Output the (x, y) coordinate of the center of the cell containing the given text.  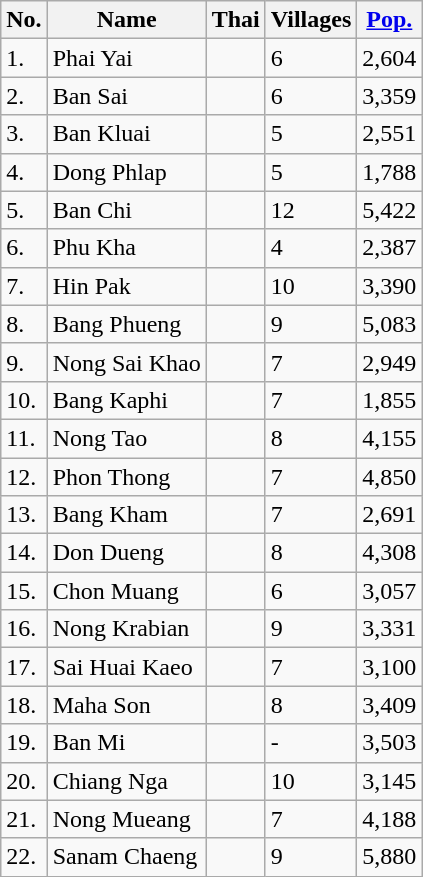
12 (311, 210)
20. (24, 781)
Phon Thong (126, 477)
18. (24, 705)
14. (24, 553)
Chiang Nga (126, 781)
12. (24, 477)
Bang Kaphi (126, 400)
4,155 (390, 438)
5. (24, 210)
Bang Phueng (126, 324)
Pop. (390, 20)
Sanam Chaeng (126, 857)
3,503 (390, 743)
9. (24, 362)
1,788 (390, 172)
Bang Kham (126, 515)
4. (24, 172)
Thai (236, 20)
Phu Kha (126, 248)
4,308 (390, 553)
1. (24, 58)
Villages (311, 20)
3,145 (390, 781)
4,188 (390, 819)
3,390 (390, 286)
Dong Phlap (126, 172)
Nong Krabian (126, 629)
Sai Huai Kaeo (126, 667)
22. (24, 857)
Ban Kluai (126, 134)
13. (24, 515)
Ban Chi (126, 210)
Ban Mi (126, 743)
2,387 (390, 248)
4 (311, 248)
- (311, 743)
19. (24, 743)
5,422 (390, 210)
Phai Yai (126, 58)
17. (24, 667)
2. (24, 96)
2,949 (390, 362)
3,100 (390, 667)
3,359 (390, 96)
Ban Sai (126, 96)
Nong Sai Khao (126, 362)
No. (24, 20)
3. (24, 134)
11. (24, 438)
Nong Tao (126, 438)
5,083 (390, 324)
Chon Muang (126, 591)
3,409 (390, 705)
6. (24, 248)
3,057 (390, 591)
Don Dueng (126, 553)
Maha Son (126, 705)
3,331 (390, 629)
2,691 (390, 515)
16. (24, 629)
15. (24, 591)
Nong Mueang (126, 819)
4,850 (390, 477)
Name (126, 20)
1,855 (390, 400)
8. (24, 324)
2,604 (390, 58)
Hin Pak (126, 286)
7. (24, 286)
10. (24, 400)
5,880 (390, 857)
2,551 (390, 134)
21. (24, 819)
